Determine the [x, y] coordinate at the center of the cell enclosing the given text.  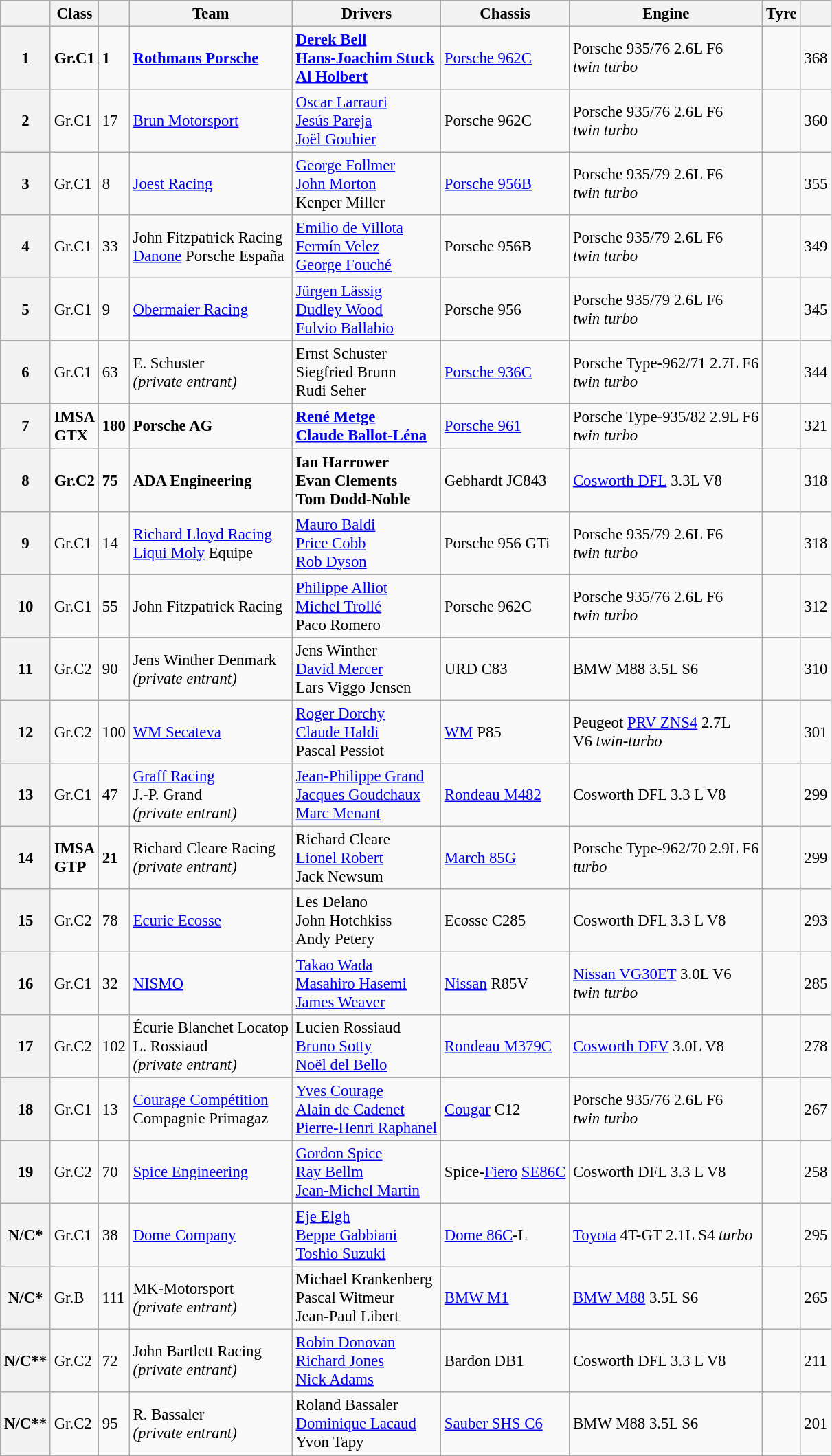
349 [816, 247]
Gordon Spice Ray Bellm Jean-Michel Martin [366, 1172]
R. Bassaler(private entrant) [210, 1424]
René Metge Claude Ballot-Léna [366, 426]
Cosworth DFL 3.3L V8 [666, 480]
Roger Dorchy Claude Haldi Pascal Pessiot [366, 732]
Eje Elgh Beppe Gabbiani Toshio Suzuki [366, 1235]
Graff Racing J.-P. Grand(private entrant) [210, 795]
Rondeau M482 [504, 795]
Takao Wada Masahiro Hasemi James Weaver [366, 983]
Spice Engineering [210, 1172]
NISMO [210, 983]
E. Schuster(private entrant) [210, 372]
Robin Donovan Richard Jones Nick Adams [366, 1361]
278 [816, 1046]
102 [114, 1046]
Ecosse C285 [504, 921]
295 [816, 1235]
ADA Engineering [210, 480]
Brun Motorsport [210, 121]
George Follmer John Morton Kenper Miller [366, 184]
3 [26, 184]
Gebhardt JC843 [504, 480]
Porsche AG [210, 426]
Porsche 956 GTi [504, 543]
211 [816, 1361]
Porsche 936C [504, 372]
368 [816, 58]
WM Secateva [210, 732]
180 [114, 426]
Drivers [366, 14]
Ernst Schuster Siegfried Brunn Rudi Seher [366, 372]
201 [816, 1424]
100 [114, 732]
John Fitzpatrick Racing [210, 606]
John Fitzpatrick Racing Danone Porsche España [210, 247]
Ian Harrower Evan Clements Tom Dodd-Noble [366, 480]
345 [816, 310]
Jürgen Lässig Dudley Wood Fulvio Ballabio [366, 310]
32 [114, 983]
72 [114, 1361]
Jens Winther Denmark(private entrant) [210, 669]
47 [114, 795]
19 [26, 1172]
Michael Krankenberg Pascal Witmeur Jean-Paul Libert [366, 1298]
Courage Compétition Compagnie Primagaz [210, 1110]
Nissan R85V [504, 983]
111 [114, 1298]
Spice-Fiero SE86C [504, 1172]
Sauber SHS C6 [504, 1424]
4 [26, 247]
Gr.B [74, 1298]
63 [114, 372]
38 [114, 1235]
MK-Motorsport(private entrant) [210, 1298]
Cosworth DFV 3.0L V8 [666, 1046]
Roland Bassaler Dominique Lacaud Yvon Tapy [366, 1424]
Tyre [782, 14]
Richard Lloyd Racing Liqui Moly Equipe [210, 543]
Les Delano John Hotchkiss Andy Petery [366, 921]
Porsche 956 [504, 310]
Porsche 961 [504, 426]
55 [114, 606]
Nissan VG30ET 3.0L V6twin turbo [666, 983]
Engine [666, 14]
301 [816, 732]
265 [816, 1298]
18 [26, 1110]
90 [114, 669]
URD C83 [504, 669]
IMSAGTX [74, 426]
Yves Courage Alain de Cadenet Pierre-Henri Raphanel [366, 1110]
12 [26, 732]
310 [816, 669]
16 [26, 983]
Jens Winther David Mercer Lars Viggo Jensen [366, 669]
Porsche Type-962/70 2.9L F6turbo [666, 858]
Philippe Alliot Michel Trollé Paco Romero [366, 606]
312 [816, 606]
6 [26, 372]
Obermaier Racing [210, 310]
95 [114, 1424]
Bardon DB1 [504, 1361]
Dome Company [210, 1235]
33 [114, 247]
75 [114, 480]
Rondeau M379C [504, 1046]
21 [114, 858]
Emilio de Villota Fermín Velez George Fouché [366, 247]
Écurie Blanchet Locatop L. Rossiaud(private entrant) [210, 1046]
Peugeot PRV ZNS4 2.7L V6 twin-turbo [666, 732]
Porsche Type-962/71 2.7L F6twin turbo [666, 372]
Toyota 4T-GT 2.1L S4 turbo [666, 1235]
70 [114, 1172]
360 [816, 121]
Richard Cleare Racing(private entrant) [210, 858]
258 [816, 1172]
Lucien Rossiaud Bruno Sotty Noël del Bello [366, 1046]
321 [816, 426]
2 [26, 121]
Jean-Philippe Grand Jacques Goudchaux Marc Menant [366, 795]
355 [816, 184]
Chassis [504, 14]
Cougar C12 [504, 1110]
Dome 86C-L [504, 1235]
Ecurie Ecosse [210, 921]
285 [816, 983]
15 [26, 921]
5 [26, 310]
Joest Racing [210, 184]
344 [816, 372]
Rothmans Porsche [210, 58]
293 [816, 921]
Derek Bell Hans-Joachim Stuck Al Holbert [366, 58]
267 [816, 1110]
Porsche Type-935/82 2.9L F6twin turbo [666, 426]
IMSAGTP [74, 858]
Mauro Baldi Price Cobb Rob Dyson [366, 543]
Team [210, 14]
Oscar Larrauri Jesús Pareja Joël Gouhier [366, 121]
10 [26, 606]
7 [26, 426]
WM P85 [504, 732]
11 [26, 669]
78 [114, 921]
Class [74, 14]
John Bartlett Racing(private entrant) [210, 1361]
Richard Cleare Lionel Robert Jack Newsum [366, 858]
BMW M1 [504, 1298]
March 85G [504, 858]
